Locate the cell with the specified text and output its [x, y] center coordinate. 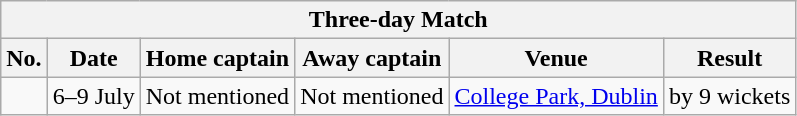
No. [24, 58]
6–9 July [94, 96]
Date [94, 58]
Away captain [372, 58]
Three-day Match [398, 20]
by 9 wickets [729, 96]
Venue [556, 58]
Home captain [217, 58]
College Park, Dublin [556, 96]
Result [729, 58]
